Scan for the cell matching the given text and deliver its (X, Y) coordinate at center. 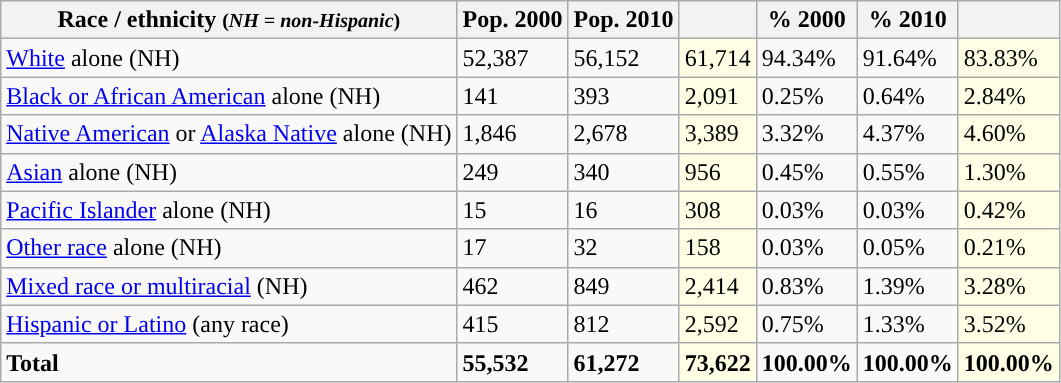
Pacific Islander alone (NH) (229, 210)
0.05% (908, 248)
Race / ethnicity (NH = non-Hispanic) (229, 20)
16 (624, 210)
Total (229, 362)
1.30% (1008, 172)
0.83% (806, 286)
Other race alone (NH) (229, 248)
56,152 (624, 58)
15 (512, 210)
249 (512, 172)
462 (512, 286)
Asian alone (NH) (229, 172)
% 2010 (908, 20)
0.55% (908, 172)
2,414 (718, 286)
0.45% (806, 172)
849 (624, 286)
812 (624, 324)
17 (512, 248)
61,272 (624, 362)
94.34% (806, 58)
141 (512, 96)
4.60% (1008, 134)
0.25% (806, 96)
Native American or Alaska Native alone (NH) (229, 134)
55,532 (512, 362)
340 (624, 172)
91.64% (908, 58)
1.39% (908, 286)
2,091 (718, 96)
32 (624, 248)
393 (624, 96)
158 (718, 248)
3.28% (1008, 286)
83.83% (1008, 58)
% 2000 (806, 20)
73,622 (718, 362)
0.21% (1008, 248)
3.52% (1008, 324)
1.33% (908, 324)
0.75% (806, 324)
415 (512, 324)
Pop. 2000 (512, 20)
2.84% (1008, 96)
2,592 (718, 324)
308 (718, 210)
3.32% (806, 134)
White alone (NH) (229, 58)
3,389 (718, 134)
2,678 (624, 134)
Mixed race or multiracial (NH) (229, 286)
52,387 (512, 58)
Black or African American alone (NH) (229, 96)
956 (718, 172)
4.37% (908, 134)
Hispanic or Latino (any race) (229, 324)
61,714 (718, 58)
1,846 (512, 134)
Pop. 2010 (624, 20)
0.64% (908, 96)
0.42% (1008, 210)
